Scan for the cell matching the given text and deliver its [x, y] coordinate at center. 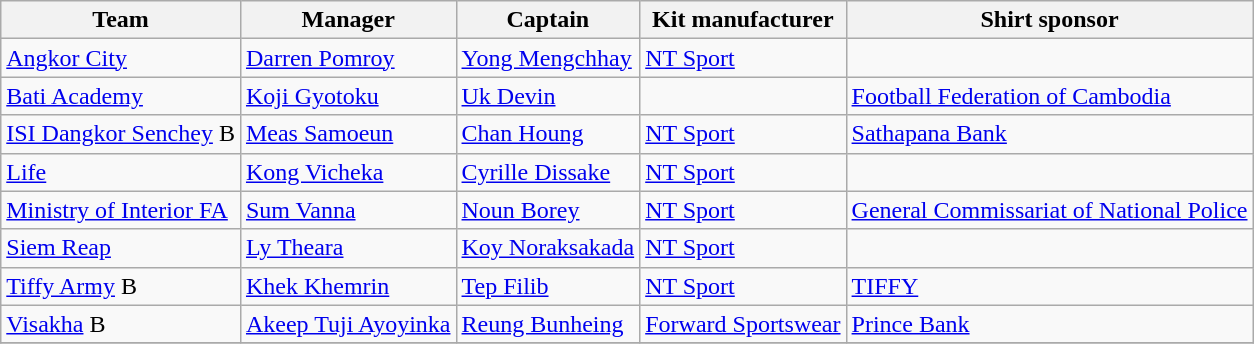
Team [121, 20]
Life [121, 172]
Prince Bank [1050, 324]
Kit manufacturer [743, 20]
Koy Noraksakada [548, 248]
Manager [348, 20]
Ly Theara [348, 248]
Meas Samoeun [348, 134]
Football Federation of Cambodia [1050, 96]
Visakha B [121, 324]
Ministry of Interior FA [121, 210]
Sum Vanna [348, 210]
Darren Pomroy [348, 58]
General Commissariat of National Police [1050, 210]
ISI Dangkor Senchey B [121, 134]
TIFFY [1050, 286]
Yong Mengchhay [548, 58]
Koji Gyotoku [348, 96]
Chan Houng [548, 134]
Tiffy Army B [121, 286]
Angkor City [121, 58]
Uk Devin [548, 96]
Khek Khemrin [348, 286]
Captain [548, 20]
Forward Sportswear [743, 324]
Shirt sponsor [1050, 20]
Noun Borey [548, 210]
Cyrille Dissake [548, 172]
Sathapana Bank [1050, 134]
Akeep Tuji Ayoyinka [348, 324]
Tep Filib [548, 286]
Siem Reap [121, 248]
Reung Bunheing [548, 324]
Bati Academy [121, 96]
Kong Vicheka [348, 172]
